Capture the cell that displays the provided text and extract its [x, y] central coordinate. 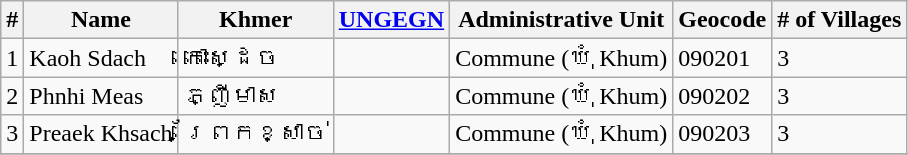
# of Villages [840, 20]
Kaoh Sdach [101, 58]
090203 [722, 134]
090202 [722, 96]
Administrative Unit [562, 20]
Preaek Khsach [101, 134]
1 [12, 58]
UNGEGN [391, 20]
2 [12, 96]
# [12, 20]
Phnhi Meas [101, 96]
Khmer [256, 20]
Name [101, 20]
ព្រែកខ្សាច់ [256, 134]
Geocode [722, 20]
ភ្ញីមាស [256, 96]
កោះស្ដេច [256, 58]
090201 [722, 58]
